Extract the [X, Y] coordinate from the center of the cell holding the provided text.  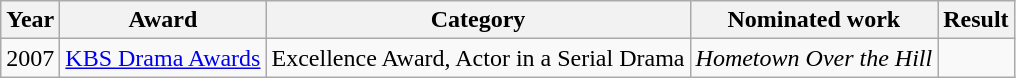
Excellence Award, Actor in a Serial Drama [478, 58]
Nominated work [814, 20]
Year [30, 20]
Hometown Over the Hill [814, 58]
KBS Drama Awards [163, 58]
Result [976, 20]
2007 [30, 58]
Category [478, 20]
Award [163, 20]
